Find where the given text appears and provide that cell's center as (X, Y) coordinate. 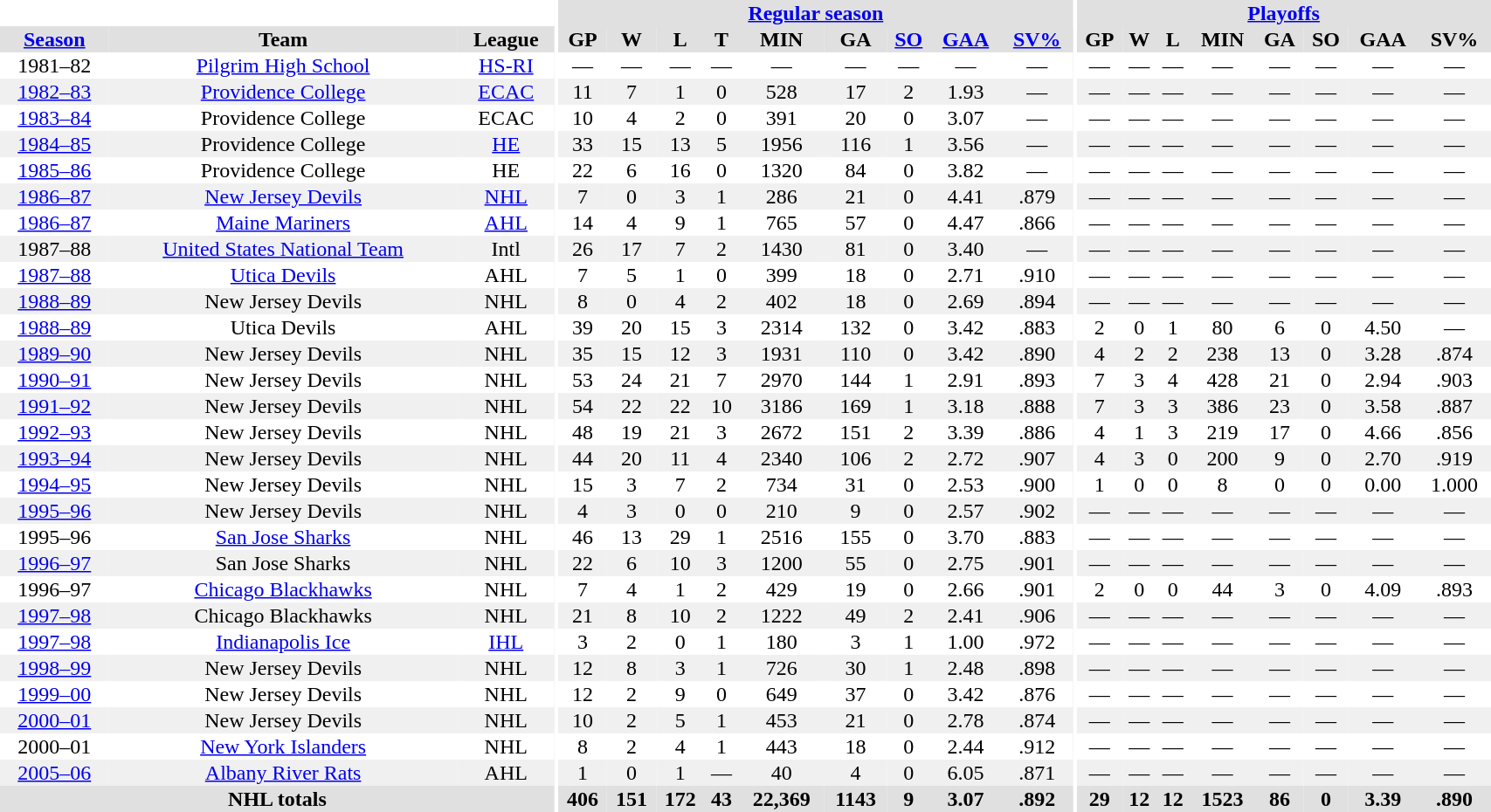
429 (781, 589)
League (507, 39)
57 (856, 223)
4.47 (966, 223)
New York Islanders (283, 747)
Pilgrim High School (283, 65)
2.53 (966, 485)
402 (781, 301)
1430 (781, 249)
24 (632, 380)
172 (680, 799)
HS-RI (507, 65)
1931 (781, 354)
210 (781, 511)
NHL totals (278, 799)
Maine Mariners (283, 223)
23 (1280, 406)
1143 (856, 799)
.900 (1038, 485)
1982–83 (54, 92)
49 (856, 616)
2.66 (966, 589)
86 (1280, 799)
2.69 (966, 301)
386 (1223, 406)
528 (781, 92)
4.50 (1384, 327)
.910 (1038, 275)
200 (1223, 458)
Season (54, 39)
.912 (1038, 747)
26 (583, 249)
2516 (781, 537)
3186 (781, 406)
1984–85 (54, 144)
.972 (1038, 642)
106 (856, 458)
2.70 (1384, 458)
2.44 (966, 747)
40 (781, 773)
54 (583, 406)
1.93 (966, 92)
80 (1223, 327)
1985–86 (54, 170)
.892 (1038, 799)
.879 (1038, 196)
.903 (1455, 380)
3.82 (966, 170)
1989–90 (54, 354)
3.56 (966, 144)
1956 (781, 144)
1990–91 (54, 380)
.898 (1038, 668)
16 (680, 170)
.886 (1038, 432)
3.40 (966, 249)
.887 (1455, 406)
1993–94 (54, 458)
2340 (781, 458)
2.57 (966, 511)
1222 (781, 616)
2.71 (966, 275)
3.18 (966, 406)
144 (856, 380)
46 (583, 537)
2.94 (1384, 380)
406 (583, 799)
4.09 (1384, 589)
2.48 (966, 668)
.856 (1455, 432)
238 (1223, 354)
84 (856, 170)
155 (856, 537)
2.91 (966, 380)
30 (856, 668)
43 (721, 799)
.876 (1038, 694)
31 (856, 485)
2314 (781, 327)
Playoffs (1284, 13)
1523 (1223, 799)
2.78 (966, 720)
Indianapolis Ice (283, 642)
2.41 (966, 616)
3.58 (1384, 406)
1.000 (1455, 485)
428 (1223, 380)
Intl (507, 249)
55 (856, 563)
4.66 (1384, 432)
4.41 (966, 196)
2.75 (966, 563)
.907 (1038, 458)
1998–99 (54, 668)
1983–84 (54, 118)
.902 (1038, 511)
726 (781, 668)
0.00 (1384, 485)
443 (781, 747)
734 (781, 485)
.871 (1038, 773)
169 (856, 406)
110 (856, 354)
6.05 (966, 773)
39 (583, 327)
1994–95 (54, 485)
399 (781, 275)
Team (283, 39)
.888 (1038, 406)
453 (781, 720)
286 (781, 196)
116 (856, 144)
81 (856, 249)
3.28 (1384, 354)
765 (781, 223)
2672 (781, 432)
Regular season (816, 13)
United States National Team (283, 249)
22,369 (781, 799)
.906 (1038, 616)
1.00 (966, 642)
1991–92 (54, 406)
1981–82 (54, 65)
391 (781, 118)
1999–00 (54, 694)
48 (583, 432)
2970 (781, 380)
649 (781, 694)
132 (856, 327)
3.70 (966, 537)
33 (583, 144)
T (721, 39)
180 (781, 642)
1200 (781, 563)
1992–93 (54, 432)
2005–06 (54, 773)
53 (583, 380)
Albany River Rats (283, 773)
.894 (1038, 301)
37 (856, 694)
1320 (781, 170)
IHL (507, 642)
.919 (1455, 458)
.866 (1038, 223)
219 (1223, 432)
2.72 (966, 458)
14 (583, 223)
35 (583, 354)
